Scan for the cell matching the given text and deliver its (X, Y) coordinate at center. 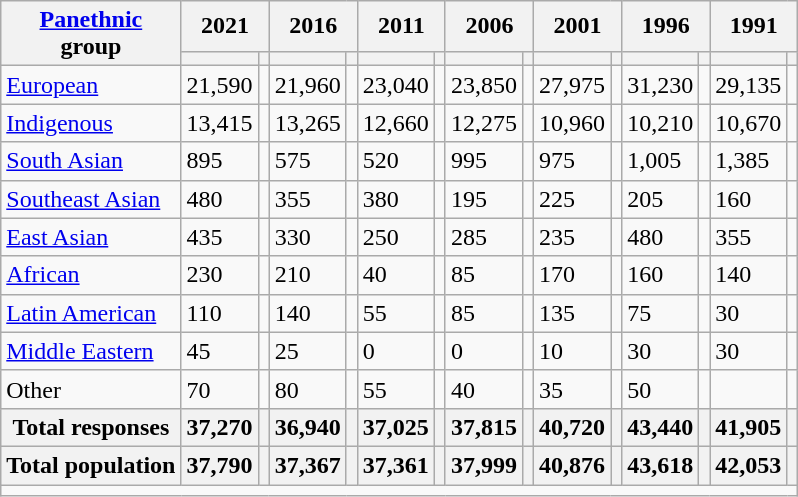
Indigenous (91, 123)
380 (396, 199)
995 (484, 161)
195 (484, 199)
37,790 (220, 465)
37,025 (396, 427)
45 (220, 351)
50 (660, 389)
2006 (489, 26)
41,905 (748, 427)
895 (220, 161)
285 (484, 237)
235 (572, 237)
37,361 (396, 465)
2021 (225, 26)
Middle Eastern (91, 351)
135 (572, 313)
37,367 (308, 465)
975 (572, 161)
43,618 (660, 465)
1,005 (660, 161)
1991 (754, 26)
110 (220, 313)
Total responses (91, 427)
13,415 (220, 123)
43,440 (660, 427)
10,670 (748, 123)
Panethnicgroup (91, 34)
2016 (313, 26)
575 (308, 161)
1,385 (748, 161)
Latin American (91, 313)
205 (660, 199)
520 (396, 161)
80 (308, 389)
31,230 (660, 85)
Other (91, 389)
27,975 (572, 85)
40,720 (572, 427)
21,590 (220, 85)
70 (220, 389)
210 (308, 275)
European (91, 85)
37,999 (484, 465)
12,275 (484, 123)
35 (572, 389)
10,960 (572, 123)
10 (572, 351)
225 (572, 199)
2011 (401, 26)
13,265 (308, 123)
170 (572, 275)
10,210 (660, 123)
East Asian (91, 237)
African (91, 275)
42,053 (748, 465)
330 (308, 237)
12,660 (396, 123)
2001 (578, 26)
29,135 (748, 85)
435 (220, 237)
23,850 (484, 85)
25 (308, 351)
40,876 (572, 465)
21,960 (308, 85)
37,270 (220, 427)
36,940 (308, 427)
Total population (91, 465)
Southeast Asian (91, 199)
South Asian (91, 161)
37,815 (484, 427)
1996 (666, 26)
230 (220, 275)
250 (396, 237)
75 (660, 313)
23,040 (396, 85)
